Return the (X, Y) coordinate for the center point of the cell that contains the specified text.  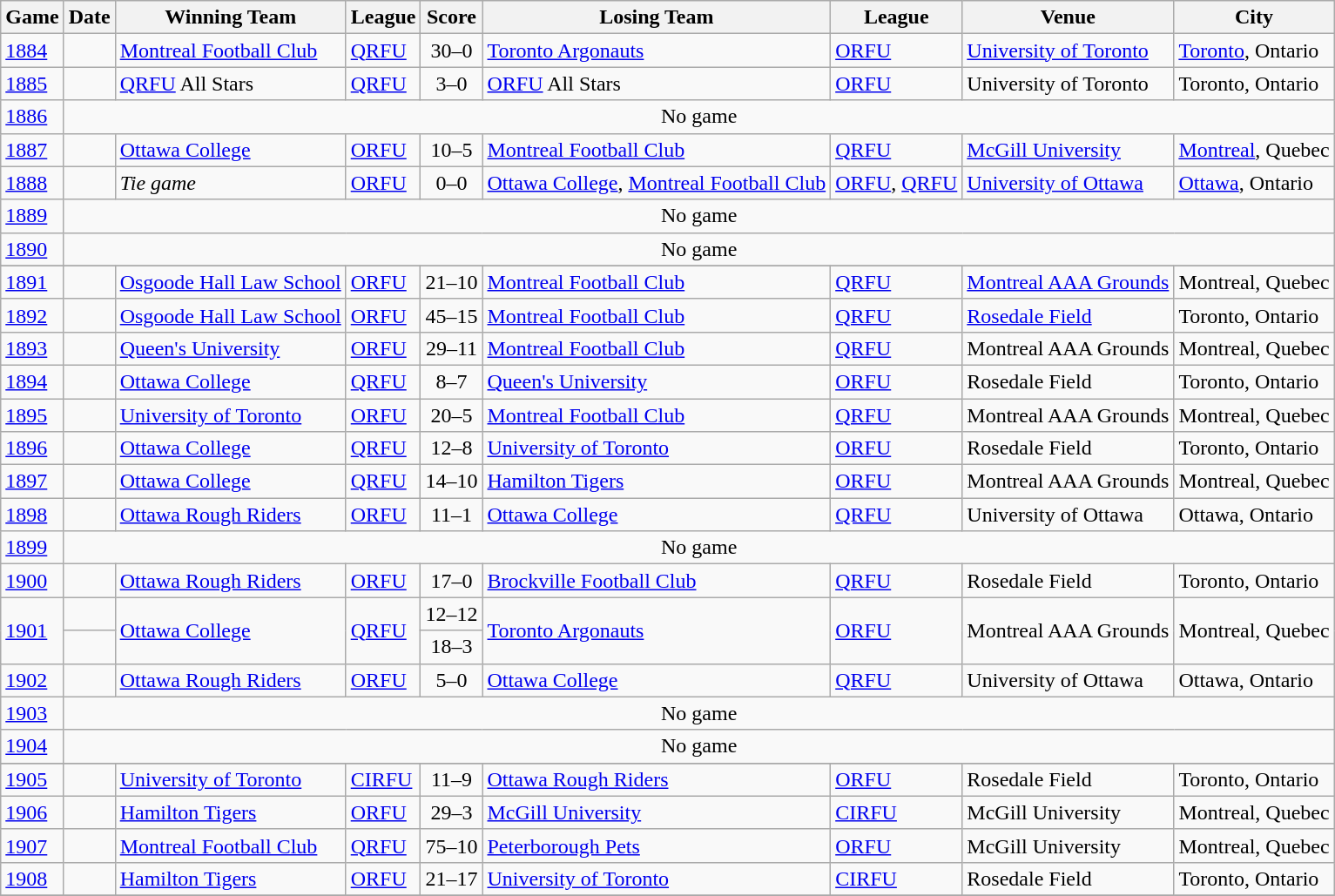
1894 (32, 381)
1889 (32, 216)
30–0 (451, 51)
12–12 (451, 614)
17–0 (451, 581)
1885 (32, 84)
Peterborough Pets (657, 845)
1903 (32, 713)
1897 (32, 482)
45–15 (451, 315)
1901 (32, 630)
Game (32, 17)
29–3 (451, 812)
21–17 (451, 879)
ORFU, QRFU (897, 183)
75–10 (451, 845)
1893 (32, 348)
18–3 (451, 647)
12–8 (451, 448)
21–10 (451, 282)
Ottawa College, Montreal Football Club (657, 183)
1904 (32, 746)
10–5 (451, 150)
1888 (32, 183)
1892 (32, 315)
8–7 (451, 381)
Brockville Football Club (657, 581)
1887 (32, 150)
City (1254, 17)
Venue (1068, 17)
ORFU All Stars (657, 84)
1886 (32, 117)
0–0 (451, 183)
1898 (32, 515)
5–0 (451, 680)
1890 (32, 249)
11–9 (451, 779)
QRFU All Stars (230, 84)
14–10 (451, 482)
1905 (32, 779)
3–0 (451, 84)
1884 (32, 51)
11–1 (451, 515)
Winning Team (230, 17)
Score (451, 17)
1908 (32, 879)
1902 (32, 680)
1891 (32, 282)
Date (89, 17)
1895 (32, 415)
1896 (32, 448)
1906 (32, 812)
1907 (32, 845)
29–11 (451, 348)
1899 (32, 548)
Losing Team (657, 17)
Tie game (230, 183)
20–5 (451, 415)
1900 (32, 581)
